Search for the cell housing the specified text and yield its [X, Y] center coordinate. 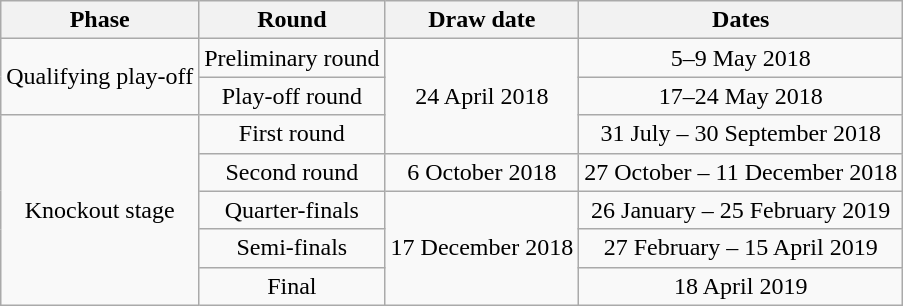
24 April 2018 [482, 96]
Second round [292, 172]
Draw date [482, 20]
Play-off round [292, 96]
Dates [741, 20]
Phase [100, 20]
27 October – 11 December 2018 [741, 172]
17–24 May 2018 [741, 96]
6 October 2018 [482, 172]
26 January – 25 February 2019 [741, 210]
First round [292, 134]
Preliminary round [292, 58]
27 February – 15 April 2019 [741, 248]
Final [292, 286]
Knockout stage [100, 210]
18 April 2019 [741, 286]
17 December 2018 [482, 248]
Round [292, 20]
5–9 May 2018 [741, 58]
31 July – 30 September 2018 [741, 134]
Qualifying play-off [100, 77]
Quarter-finals [292, 210]
Semi-finals [292, 248]
